Pinpoint the cell where the given text exists, returning its [X, Y] midpoint coordinate. 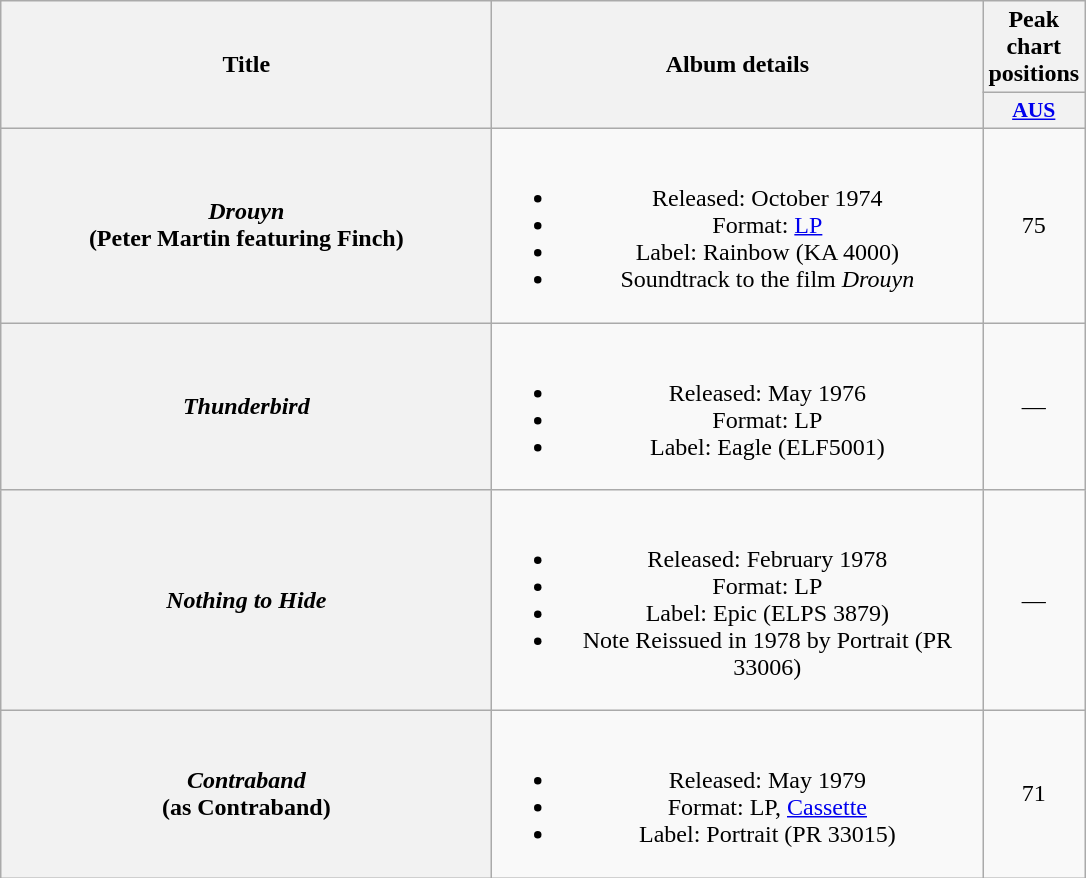
AUS [1034, 111]
Released: May 1979Format: LP, CassetteLabel: Portrait (PR 33015) [738, 794]
Thunderbird [246, 406]
Title [246, 65]
Peak chart positions [1034, 47]
Released: February 1978Format: LPLabel: Epic (ELPS 3879)Note Reissued in 1978 by Portrait (PR 33006) [738, 600]
Released: May 1976Format: LPLabel: Eagle (ELF5001) [738, 406]
Released: October 1974Format: LPLabel: Rainbow (KA 4000)Soundtrack to the film Drouyn [738, 225]
Contraband (as Contraband) [246, 794]
71 [1034, 794]
75 [1034, 225]
Nothing to Hide [246, 600]
Drouyn (Peter Martin featuring Finch) [246, 225]
Album details [738, 65]
